Provide the (x, y) coordinate of the cell's center where the given text is located.  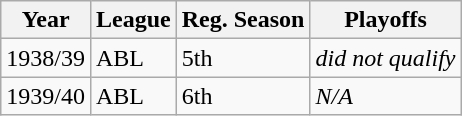
N/A (386, 96)
6th (243, 96)
5th (243, 58)
1938/39 (46, 58)
Reg. Season (243, 20)
1939/40 (46, 96)
Playoffs (386, 20)
did not qualify (386, 58)
Year (46, 20)
League (133, 20)
